Return [X, Y] of the center of cell containing provided text 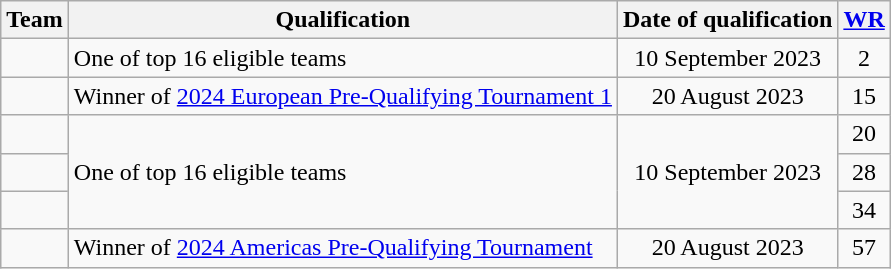
Winner of 2024 Americas Pre-Qualifying Tournament [342, 248]
Team [35, 20]
28 [864, 172]
Winner of 2024 European Pre-Qualifying Tournament 1 [342, 96]
34 [864, 210]
Date of qualification [727, 20]
WR [864, 20]
57 [864, 248]
15 [864, 96]
20 [864, 134]
Qualification [342, 20]
2 [864, 58]
